Provide the [x, y] coordinate of the cell's center where the given text is located.  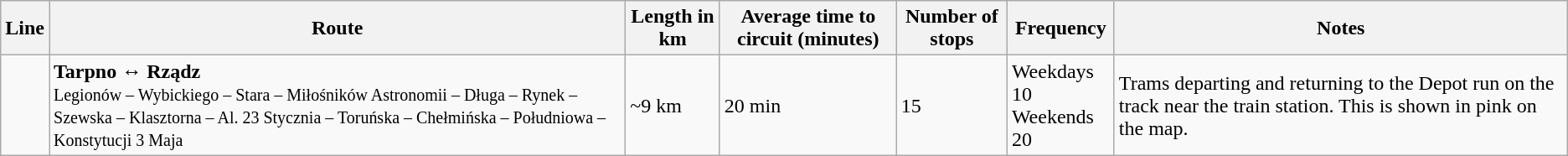
Notes [1340, 29]
Weekdays 10 Weekends 20 [1060, 106]
~9 km [673, 106]
Line [25, 29]
Frequency [1060, 29]
15 [952, 106]
Number of stops [952, 29]
Route [337, 29]
Length in km [673, 29]
20 min [807, 106]
Average time to circuit (minutes) [807, 29]
Trams departing and returning to the Depot run on the track near the train station. This is shown in pink on the map. [1340, 106]
